Return (X, Y) of the center of cell containing provided text 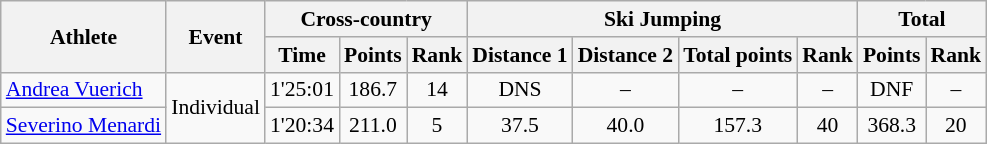
37.5 (520, 126)
Time (302, 55)
368.3 (892, 126)
1'20:34 (302, 126)
20 (956, 126)
Cross-country (366, 19)
5 (438, 126)
DNS (520, 90)
14 (438, 90)
Ski Jumping (662, 19)
Total (922, 19)
Event (216, 36)
157.3 (738, 126)
40 (828, 126)
1'25:01 (302, 90)
Athlete (84, 36)
Distance 2 (626, 55)
Distance 1 (520, 55)
Individual (216, 108)
DNF (892, 90)
40.0 (626, 126)
Andrea Vuerich (84, 90)
Severino Menardi (84, 126)
186.7 (373, 90)
Total points (738, 55)
211.0 (373, 126)
